Extract the [X, Y] coordinate from the center of the cell holding the provided text.  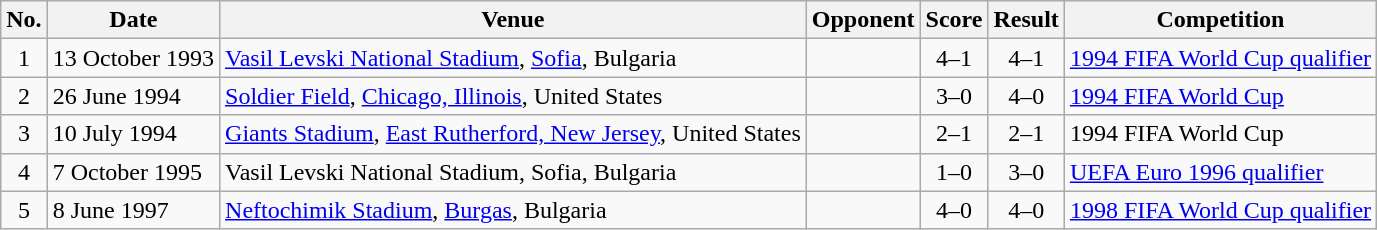
Result [1026, 20]
Competition [1220, 20]
2 [24, 96]
4 [24, 172]
Date [133, 20]
Neftochimik Stadium, Burgas, Bulgaria [514, 210]
Venue [514, 20]
Score [954, 20]
8 June 1997 [133, 210]
7 October 1995 [133, 172]
1 [24, 58]
1998 FIFA World Cup qualifier [1220, 210]
No. [24, 20]
10 July 1994 [133, 134]
UEFA Euro 1996 qualifier [1220, 172]
1–0 [954, 172]
13 October 1993 [133, 58]
Soldier Field, Chicago, Illinois, United States [514, 96]
Opponent [863, 20]
26 June 1994 [133, 96]
3 [24, 134]
1994 FIFA World Cup qualifier [1220, 58]
5 [24, 210]
Giants Stadium, East Rutherford, New Jersey, United States [514, 134]
